Detect which cell encompasses the target text, then output its (X, Y) center coordinate. 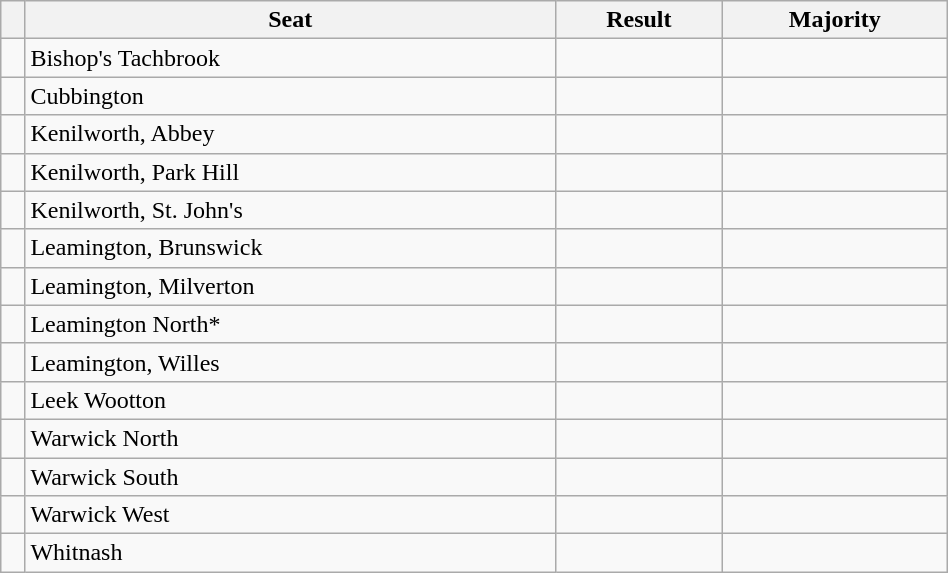
Leamington, Brunswick (290, 248)
Leamington, Willes (290, 362)
Leamington, Milverton (290, 286)
Whitnash (290, 553)
Warwick South (290, 477)
Majority (834, 20)
Cubbington (290, 96)
Warwick North (290, 438)
Leek Wootton (290, 400)
Result (638, 20)
Kenilworth, Abbey (290, 134)
Warwick West (290, 515)
Bishop's Tachbrook (290, 58)
Leamington North* (290, 324)
Kenilworth, St. John's (290, 210)
Kenilworth, Park Hill (290, 172)
Seat (290, 20)
